From the cell containing the given text, extract its center point as (x, y) coordinate. 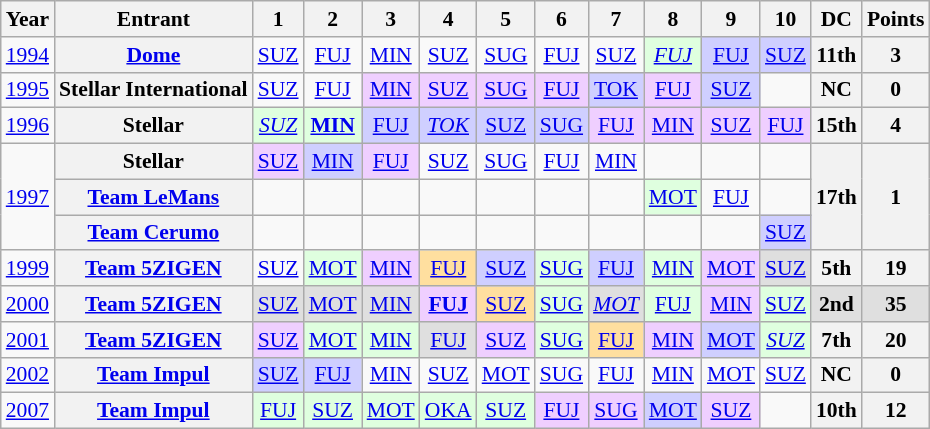
1997 (28, 198)
7th (836, 340)
Team LeMans (154, 197)
2001 (28, 340)
Points (896, 19)
Stellar International (154, 90)
12 (896, 411)
2 (333, 19)
1994 (28, 55)
17th (836, 198)
9 (731, 19)
1996 (28, 126)
2007 (28, 411)
10th (836, 411)
Entrant (154, 19)
2000 (28, 304)
20 (896, 340)
1995 (28, 90)
19 (896, 269)
Dome (154, 55)
5th (836, 269)
15th (836, 126)
6 (562, 19)
2002 (28, 375)
2nd (836, 304)
Year (28, 19)
OKA (448, 411)
10 (786, 19)
DC (836, 19)
5 (506, 19)
11th (836, 55)
8 (673, 19)
35 (896, 304)
1999 (28, 269)
7 (616, 19)
Team Cerumo (154, 233)
